Provide the (x, y) coordinate of the cell's center where the given text is located.  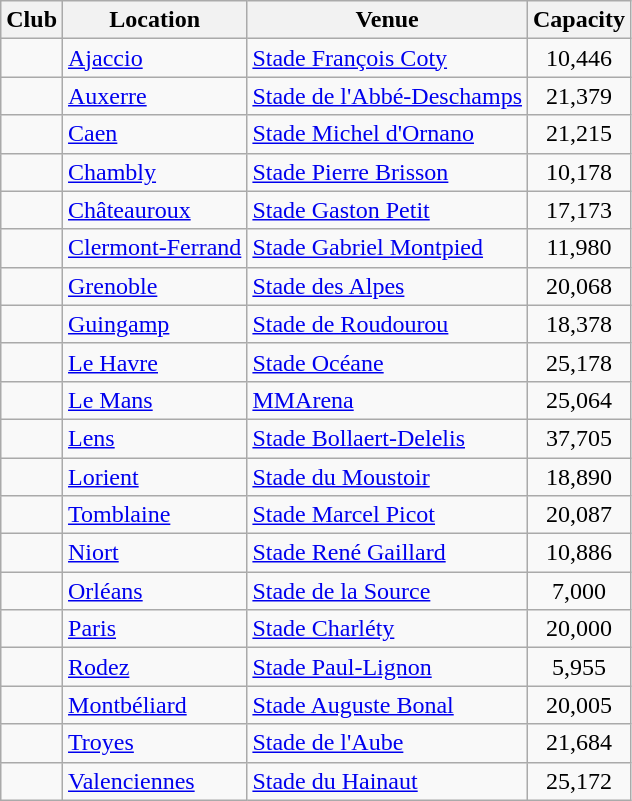
Location (155, 20)
Guingamp (155, 324)
Stade Michel d'Ornano (388, 134)
25,064 (580, 400)
20,000 (580, 629)
Stade de l'Aube (388, 743)
17,173 (580, 210)
Stade du Moustoir (388, 477)
37,705 (580, 438)
10,886 (580, 553)
20,068 (580, 286)
20,087 (580, 515)
Stade de l'Abbé-Deschamps (388, 96)
Valenciennes (155, 781)
Caen (155, 134)
Stade du Hainaut (388, 781)
21,215 (580, 134)
Stade Bollaert-Delelis (388, 438)
Le Mans (155, 400)
21,379 (580, 96)
20,005 (580, 705)
25,172 (580, 781)
Stade Gaston Petit (388, 210)
Capacity (580, 20)
18,378 (580, 324)
Lens (155, 438)
11,980 (580, 248)
Montbéliard (155, 705)
7,000 (580, 591)
21,684 (580, 743)
MMArena (388, 400)
Club (32, 20)
Stade des Alpes (388, 286)
Stade Auguste Bonal (388, 705)
Stade de Roudourou (388, 324)
Stade Océane (388, 362)
25,178 (580, 362)
5,955 (580, 667)
Stade René Gaillard (388, 553)
Stade de la Source (388, 591)
Stade Paul-Lignon (388, 667)
Troyes (155, 743)
Stade François Coty (388, 58)
Chambly (155, 172)
Ajaccio (155, 58)
Grenoble (155, 286)
Clermont-Ferrand (155, 248)
Auxerre (155, 96)
Stade Charléty (388, 629)
Stade Pierre Brisson (388, 172)
Niort (155, 553)
10,446 (580, 58)
Venue (388, 20)
Lorient (155, 477)
Orléans (155, 591)
10,178 (580, 172)
Le Havre (155, 362)
Châteauroux (155, 210)
18,890 (580, 477)
Stade Marcel Picot (388, 515)
Tomblaine (155, 515)
Paris (155, 629)
Stade Gabriel Montpied (388, 248)
Rodez (155, 667)
